Search for the cell housing the specified text and yield its (x, y) center coordinate. 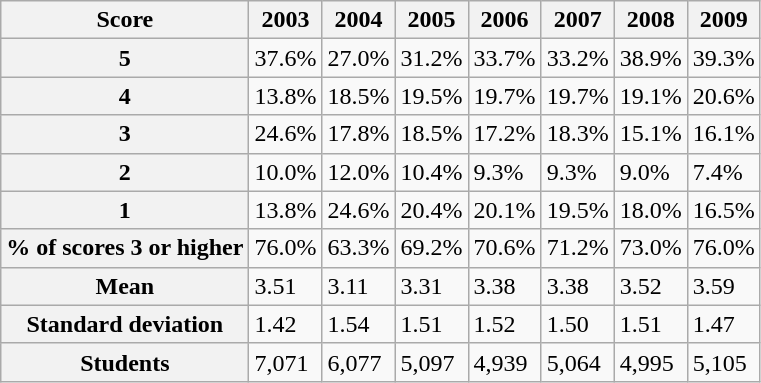
4 (125, 96)
5 (125, 58)
2 (125, 172)
39.3% (724, 58)
12.0% (358, 172)
1.47 (724, 324)
7,071 (286, 362)
69.2% (432, 248)
Students (125, 362)
71.2% (578, 248)
Score (125, 20)
5,064 (578, 362)
1.42 (286, 324)
1.54 (358, 324)
2004 (358, 20)
10.0% (286, 172)
4,995 (650, 362)
16.5% (724, 210)
2003 (286, 20)
17.2% (504, 134)
27.0% (358, 58)
3.31 (432, 286)
Mean (125, 286)
% of scores 3 or higher (125, 248)
73.0% (650, 248)
1.52 (504, 324)
4,939 (504, 362)
16.1% (724, 134)
2006 (504, 20)
5,097 (432, 362)
2009 (724, 20)
10.4% (432, 172)
18.0% (650, 210)
19.1% (650, 96)
70.6% (504, 248)
6,077 (358, 362)
20.4% (432, 210)
3.51 (286, 286)
3.59 (724, 286)
18.3% (578, 134)
20.6% (724, 96)
1.50 (578, 324)
17.8% (358, 134)
3.11 (358, 286)
2008 (650, 20)
2005 (432, 20)
2007 (578, 20)
3 (125, 134)
15.1% (650, 134)
9.0% (650, 172)
63.3% (358, 248)
31.2% (432, 58)
33.7% (504, 58)
33.2% (578, 58)
Standard deviation (125, 324)
7.4% (724, 172)
37.6% (286, 58)
20.1% (504, 210)
3.52 (650, 286)
1 (125, 210)
38.9% (650, 58)
5,105 (724, 362)
